For the text-containing cell, return its midpoint in [X, Y] coordinate format. 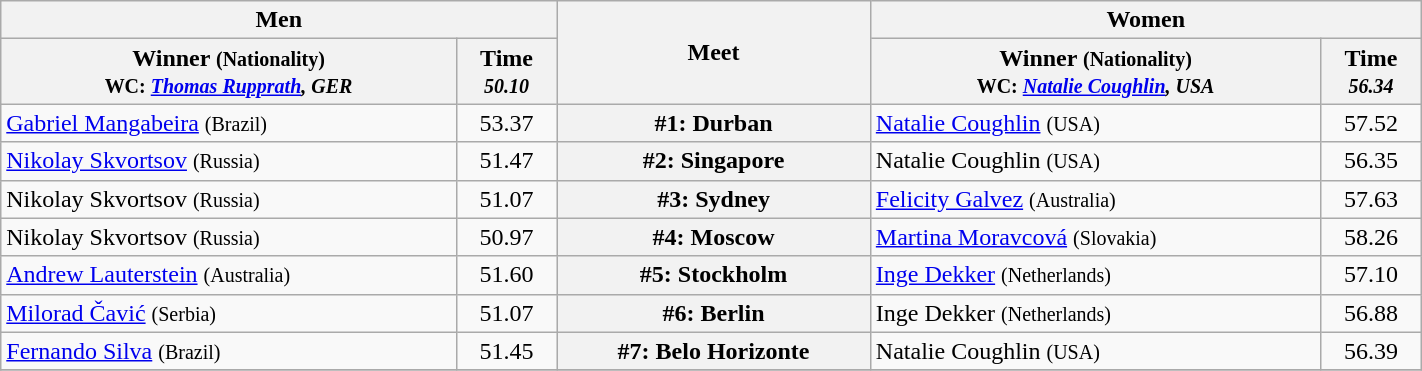
#1: Durban [714, 123]
#5: Stockholm [714, 275]
Martina Moravcová (Slovakia) [1095, 237]
51.47 [506, 161]
Gabriel Mangabeira (Brazil) [229, 123]
57.52 [1372, 123]
57.63 [1372, 199]
#7: Belo Horizonte [714, 351]
Fernando Silva (Brazil) [229, 351]
56.35 [1372, 161]
Winner (Nationality) WC: Thomas Rupprath, GER [229, 72]
51.60 [506, 275]
Women [1146, 20]
58.26 [1372, 237]
Men [279, 20]
Felicity Galvez (Australia) [1095, 199]
57.10 [1372, 275]
#4: Moscow [714, 237]
Time 50.10 [506, 72]
51.45 [506, 351]
Time56.34 [1372, 72]
Milorad Čavić (Serbia) [229, 313]
56.39 [1372, 351]
Meet [714, 52]
56.88 [1372, 313]
50.97 [506, 237]
53.37 [506, 123]
Andrew Lauterstein (Australia) [229, 275]
#3: Sydney [714, 199]
#6: Berlin [714, 313]
#2: Singapore [714, 161]
Winner (Nationality)WC: Natalie Coughlin, USA [1095, 72]
